For the text-containing cell, return its midpoint in (x, y) coordinate format. 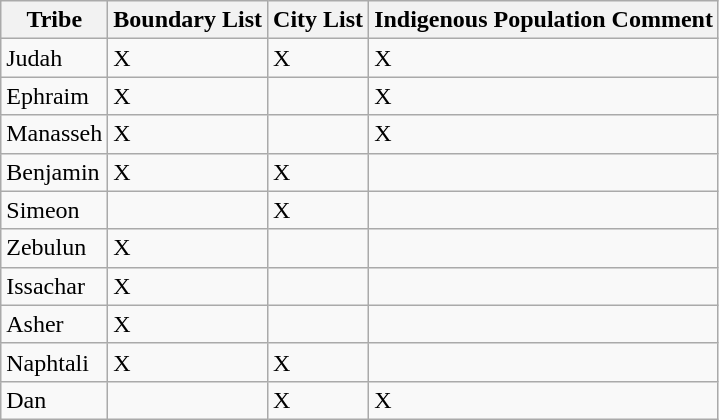
Indigenous Population Comment (544, 20)
Judah (54, 58)
Benjamin (54, 172)
Asher (54, 324)
Manasseh (54, 134)
Issachar (54, 286)
City List (318, 20)
Boundary List (188, 20)
Ephraim (54, 96)
Simeon (54, 210)
Naphtali (54, 362)
Dan (54, 400)
Zebulun (54, 248)
Tribe (54, 20)
